Locate the cell with the specified text and output its (x, y) center coordinate. 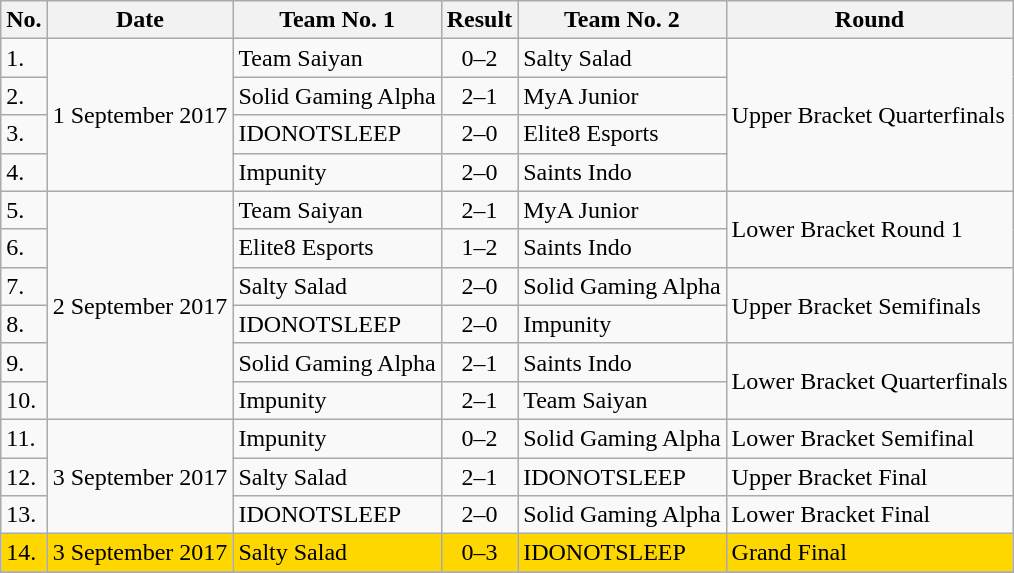
0–3 (479, 553)
2 September 2017 (140, 305)
Team No. 1 (337, 20)
14. (24, 553)
2. (24, 96)
Team No. 2 (622, 20)
Lower Bracket Semifinal (870, 438)
1–2 (479, 248)
No. (24, 20)
8. (24, 324)
Lower Bracket Quarterfinals (870, 381)
Lower Bracket Final (870, 515)
12. (24, 477)
4. (24, 172)
Upper Bracket Semifinals (870, 305)
3. (24, 134)
1 September 2017 (140, 115)
10. (24, 400)
Date (140, 20)
6. (24, 248)
1. (24, 58)
Lower Bracket Round 1 (870, 229)
Round (870, 20)
Upper Bracket Quarterfinals (870, 115)
Upper Bracket Final (870, 477)
Result (479, 20)
11. (24, 438)
13. (24, 515)
5. (24, 210)
7. (24, 286)
Grand Final (870, 553)
9. (24, 362)
